Return the [X, Y] coordinate for the center point of the cell that contains the specified text.  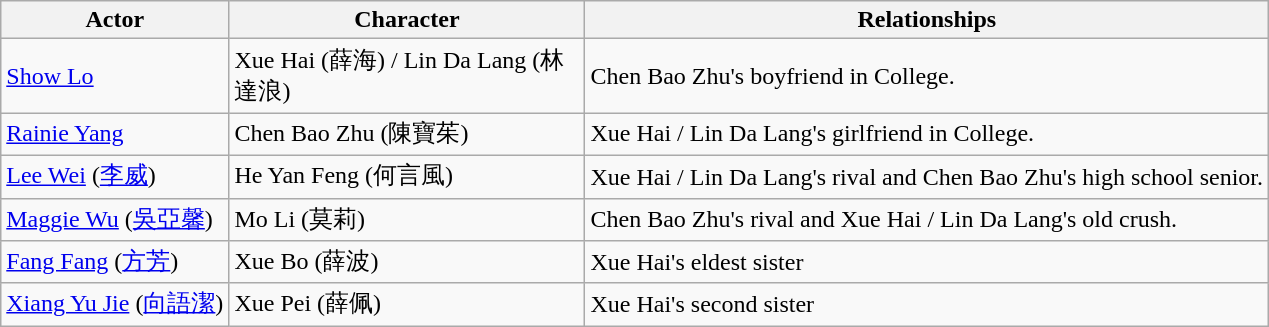
Rainie Yang [115, 134]
Relationships [927, 20]
He Yan Feng (何言風) [407, 176]
Chen Bao Zhu (陳寶茱) [407, 134]
Chen Bao Zhu's rival and Xue Hai / Lin Da Lang's old crush. [927, 220]
Xue Hai / Lin Da Lang's girlfriend in College. [927, 134]
Xue Hai (薛海) / Lin Da Lang (林達浪) [407, 76]
Show Lo [115, 76]
Character [407, 20]
Xue Hai / Lin Da Lang's rival and Chen Bao Zhu's high school senior. [927, 176]
Xue Hai's second sister [927, 304]
Maggie Wu (吳亞馨) [115, 220]
Mo Li (莫莉) [407, 220]
Xue Pei (薛佩) [407, 304]
Xue Bo (薛波) [407, 262]
Fang Fang (方芳) [115, 262]
Xiang Yu Jie (向語潔) [115, 304]
Actor [115, 20]
Chen Bao Zhu's boyfriend in College. [927, 76]
Lee Wei (李威) [115, 176]
Xue Hai's eldest sister [927, 262]
